Capture the cell that displays the provided text and extract its [X, Y] central coordinate. 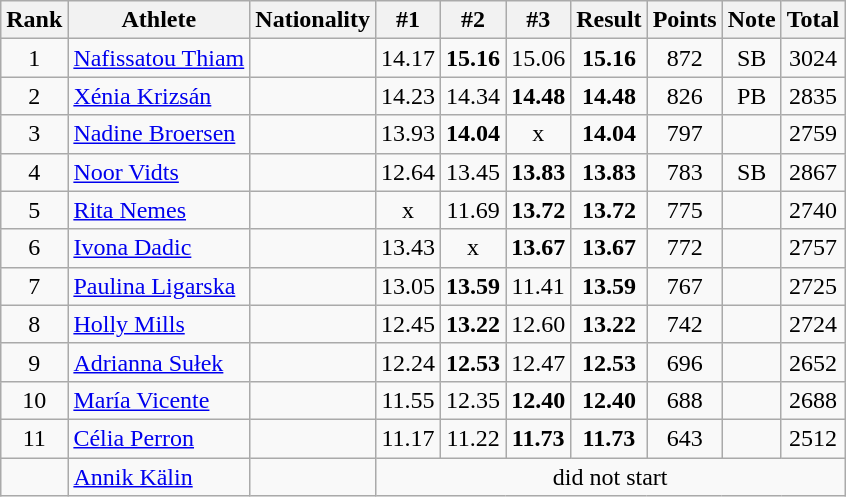
10 [34, 400]
Nationality [313, 20]
13.93 [408, 134]
11 [34, 438]
6 [34, 248]
2835 [813, 96]
Total [813, 20]
2757 [813, 248]
12.45 [408, 324]
13.43 [408, 248]
688 [684, 400]
Paulina Ligarska [159, 286]
2867 [813, 172]
11.41 [538, 286]
12.60 [538, 324]
12.24 [408, 362]
15.06 [538, 58]
Célia Perron [159, 438]
11.22 [474, 438]
12.47 [538, 362]
Rank [34, 20]
783 [684, 172]
Adrianna Sułek [159, 362]
742 [684, 324]
772 [684, 248]
11.55 [408, 400]
Noor Vidts [159, 172]
#1 [408, 20]
12.64 [408, 172]
696 [684, 362]
2652 [813, 362]
3024 [813, 58]
2512 [813, 438]
775 [684, 210]
1 [34, 58]
Annik Kälin [159, 477]
Holly Mills [159, 324]
826 [684, 96]
8 [34, 324]
2725 [813, 286]
14.23 [408, 96]
3 [34, 134]
2759 [813, 134]
#2 [474, 20]
Result [609, 20]
2740 [813, 210]
Athlete [159, 20]
12.35 [474, 400]
872 [684, 58]
Note [752, 20]
#3 [538, 20]
4 [34, 172]
13.05 [408, 286]
María Vicente [159, 400]
5 [34, 210]
Points [684, 20]
Rita Nemes [159, 210]
7 [34, 286]
9 [34, 362]
PB [752, 96]
Nafissatou Thiam [159, 58]
Xénia Krizsán [159, 96]
2724 [813, 324]
2688 [813, 400]
did not start [610, 477]
14.17 [408, 58]
11.69 [474, 210]
767 [684, 286]
643 [684, 438]
2 [34, 96]
13.45 [474, 172]
Nadine Broersen [159, 134]
797 [684, 134]
Ivona Dadic [159, 248]
11.17 [408, 438]
14.34 [474, 96]
